Pinpoint the cell where the given text exists, returning its (x, y) midpoint coordinate. 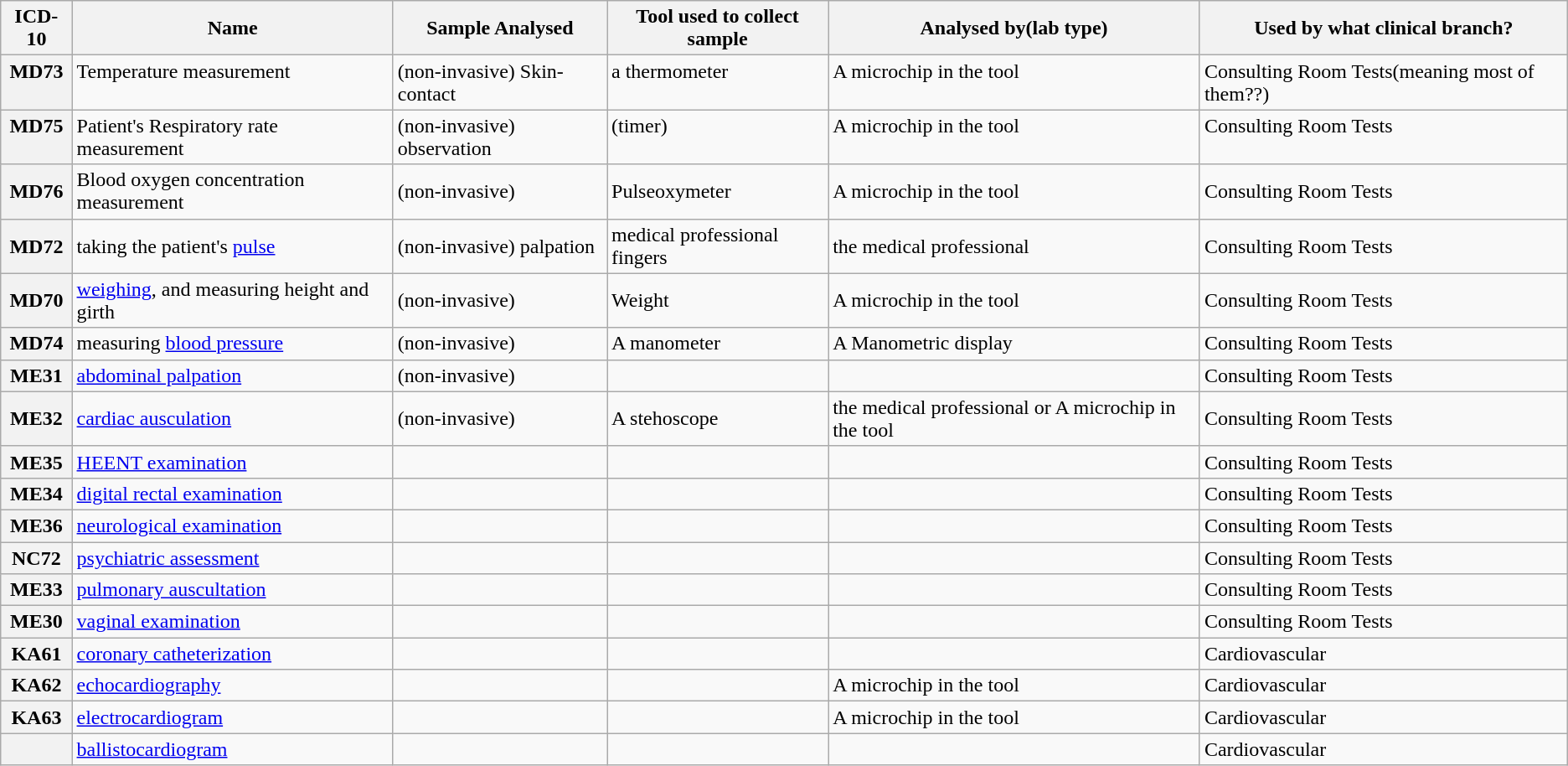
ME33 (37, 590)
medical professional fingers (717, 246)
KA62 (37, 686)
HEENT examination (233, 462)
(timer) (717, 137)
ME35 (37, 462)
neurological examination (233, 525)
ME30 (37, 622)
MD73 (37, 82)
Temperature measurement (233, 82)
Tool used to collect sample (717, 28)
pulmonary auscultation (233, 590)
electrocardiogram (233, 717)
Blood oxygen concentration measurement (233, 191)
Patient's Respiratory rate measurement (233, 137)
the medical professional (1014, 246)
Used by what clinical branch? (1384, 28)
psychiatric assessment (233, 557)
(non-invasive) palpation (499, 246)
a thermometer (717, 82)
ballistocardiogram (233, 749)
KA61 (37, 654)
KA63 (37, 717)
NC72 (37, 557)
digital rectal examination (233, 494)
(non-invasive) Skin-contact (499, 82)
taking the patient's pulse (233, 246)
MD75 (37, 137)
MD72 (37, 246)
Pulseoxymeter (717, 191)
measuring blood pressure (233, 344)
ME36 (37, 525)
Consulting Room Tests(meaning most of them??) (1384, 82)
A stehoscope (717, 419)
vaginal examination (233, 622)
(non-invasive) observation (499, 137)
ME34 (37, 494)
A manometer (717, 344)
echocardiography (233, 686)
cardiac ausculation (233, 419)
MD70 (37, 300)
abdominal palpation (233, 375)
Name (233, 28)
A Manometric display (1014, 344)
weighing, and measuring height and girth (233, 300)
the medical professional or A microchip in the tool (1014, 419)
Weight (717, 300)
Analysed by(lab type) (1014, 28)
ICD-10 (37, 28)
ME31 (37, 375)
Sample Analysed (499, 28)
MD76 (37, 191)
coronary catheterization (233, 654)
MD74 (37, 344)
ME32 (37, 419)
